Output the [x, y] coordinate of the center of the cell containing the given text.  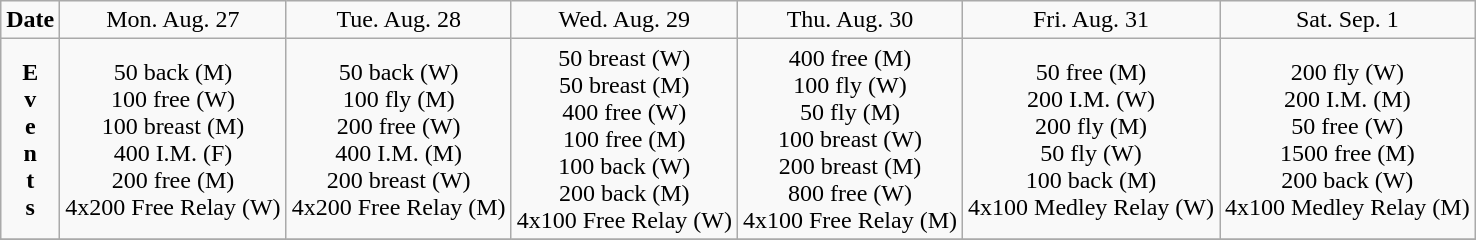
Tue. Aug. 28 [398, 20]
Date [30, 20]
Wed. Aug. 29 [624, 20]
Fri. Aug. 31 [1092, 20]
400 free (M) 100 fly (W) 50 fly (M) 100 breast (W) 200 breast (M) 800 free (W) 4x100 Free Relay (M) [850, 139]
Thu. Aug. 30 [850, 20]
50 back (W) 100 fly (M) 200 free (W) 400 I.M. (M) 200 breast (W) 4x200 Free Relay (M) [398, 139]
50 free (M) 200 I.M. (W) 200 fly (M) 50 fly (W) 100 back (M) 4x100 Medley Relay (W) [1092, 139]
50 breast (W) 50 breast (M) 400 free (W) 100 free (M) 100 back (W) 200 back (M) 4x100 Free Relay (W) [624, 139]
50 back (M) 100 free (W) 100 breast (M) 400 I.M. (F) 200 free (M) 4x200 Free Relay (W) [173, 139]
200 fly (W) 200 I.M. (M) 50 free (W) 1500 free (M) 200 back (W) 4x100 Medley Relay (M) [1348, 139]
Sat. Sep. 1 [1348, 20]
Mon. Aug. 27 [173, 20]
Events [30, 139]
